From the cell containing the given text, extract its center point as [x, y] coordinate. 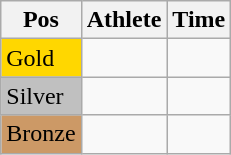
Pos [41, 20]
Silver [41, 96]
Athlete [124, 20]
Time [199, 20]
Bronze [41, 134]
Gold [41, 58]
